Return the [x, y] coordinate for the center point of the cell that contains the specified text.  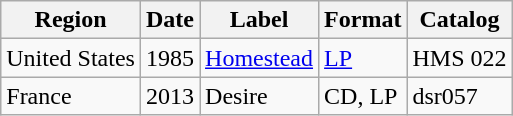
2013 [170, 96]
LP [363, 58]
CD, LP [363, 96]
1985 [170, 58]
United States [71, 58]
Date [170, 20]
dsr057 [460, 96]
Catalog [460, 20]
Desire [260, 96]
Format [363, 20]
France [71, 96]
Homestead [260, 58]
Label [260, 20]
Region [71, 20]
HMS 022 [460, 58]
